For the text-containing cell, return its midpoint in [X, Y] coordinate format. 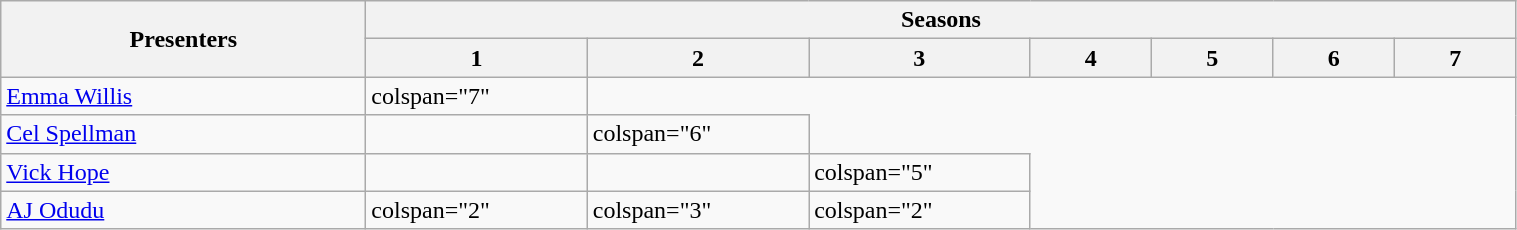
AJ Odudu [184, 210]
colspan="3" [698, 210]
Cel Spellman [184, 134]
colspan="5" [920, 172]
Presenters [184, 39]
Vick Hope [184, 172]
7 [1456, 58]
1 [476, 58]
6 [1334, 58]
5 [1212, 58]
4 [1090, 58]
Seasons [941, 20]
2 [698, 58]
3 [920, 58]
Emma Willis [184, 96]
colspan="6" [698, 134]
colspan="7" [476, 96]
